Output the [X, Y] coordinate of the center of the cell containing the given text.  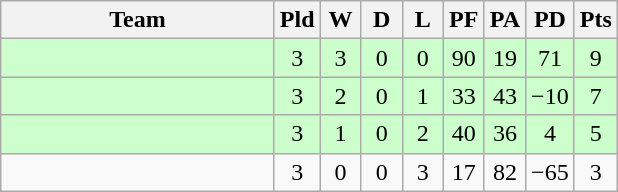
17 [464, 172]
PD [550, 20]
D [382, 20]
82 [504, 172]
36 [504, 134]
7 [596, 96]
90 [464, 58]
Pld [297, 20]
19 [504, 58]
40 [464, 134]
−65 [550, 172]
43 [504, 96]
Pts [596, 20]
PA [504, 20]
4 [550, 134]
9 [596, 58]
W [340, 20]
Team [138, 20]
PF [464, 20]
71 [550, 58]
33 [464, 96]
L [422, 20]
−10 [550, 96]
5 [596, 134]
